Return [x, y] of the center of cell containing provided text 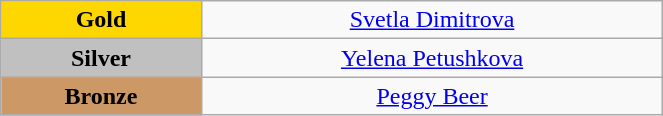
Silver [101, 58]
Gold [101, 20]
Svetla Dimitrova [432, 20]
Peggy Beer [432, 96]
Bronze [101, 96]
Yelena Petushkova [432, 58]
